Search for the cell housing the specified text and yield its [x, y] center coordinate. 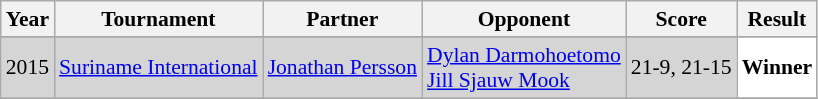
Opponent [524, 19]
Result [778, 19]
Partner [342, 19]
Suriname International [158, 68]
Dylan Darmohoetomo Jill Sjauw Mook [524, 68]
Jonathan Persson [342, 68]
Year [28, 19]
21-9, 21-15 [682, 68]
Tournament [158, 19]
Winner [778, 68]
Score [682, 19]
2015 [28, 68]
